Capture the cell that displays the provided text and extract its (X, Y) central coordinate. 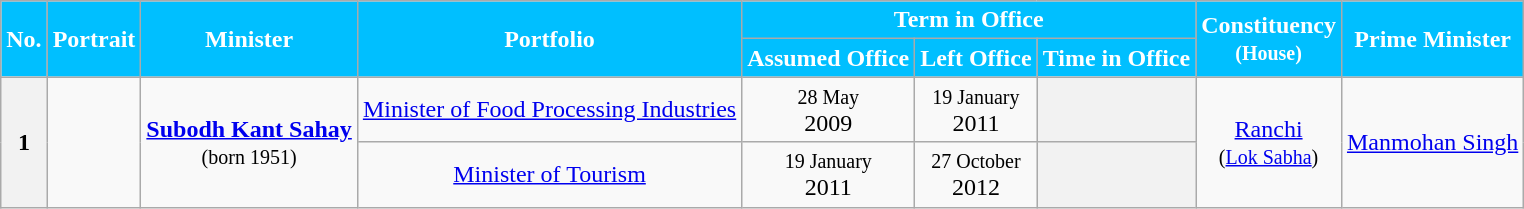
Minister of Food Processing Industries (549, 110)
No. (24, 39)
Ranchi(Lok Sabha) (1269, 142)
Minister (250, 39)
Left Office (976, 58)
Time in Office (1116, 58)
Portrait (94, 39)
Term in Office (969, 20)
Prime Minister (1432, 39)
28 May2009 (828, 110)
Manmohan Singh (1432, 142)
Constituency(House) (1269, 39)
Assumed Office (828, 58)
27 October2012 (976, 174)
Subodh Kant Sahay(born 1951) (250, 142)
Minister of Tourism (549, 174)
1 (24, 142)
Portfolio (549, 39)
